For the text-containing cell, return its midpoint in (x, y) coordinate format. 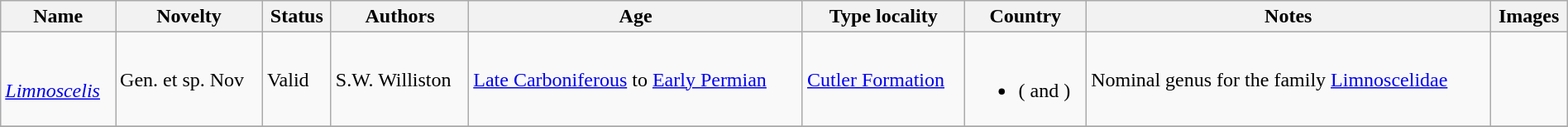
Valid (296, 80)
Nominal genus for the family Limnoscelidae (1288, 80)
S.W. Williston (399, 80)
Type locality (883, 17)
Cutler Formation (883, 80)
Limnoscelis (58, 80)
( and ) (1025, 80)
Age (636, 17)
Late Carboniferous to Early Permian (636, 80)
Country (1025, 17)
Authors (399, 17)
Gen. et sp. Nov (189, 80)
Notes (1288, 17)
Status (296, 17)
Images (1528, 17)
Name (58, 17)
Novelty (189, 17)
